Output the (X, Y) coordinate of the center of the cell containing the given text.  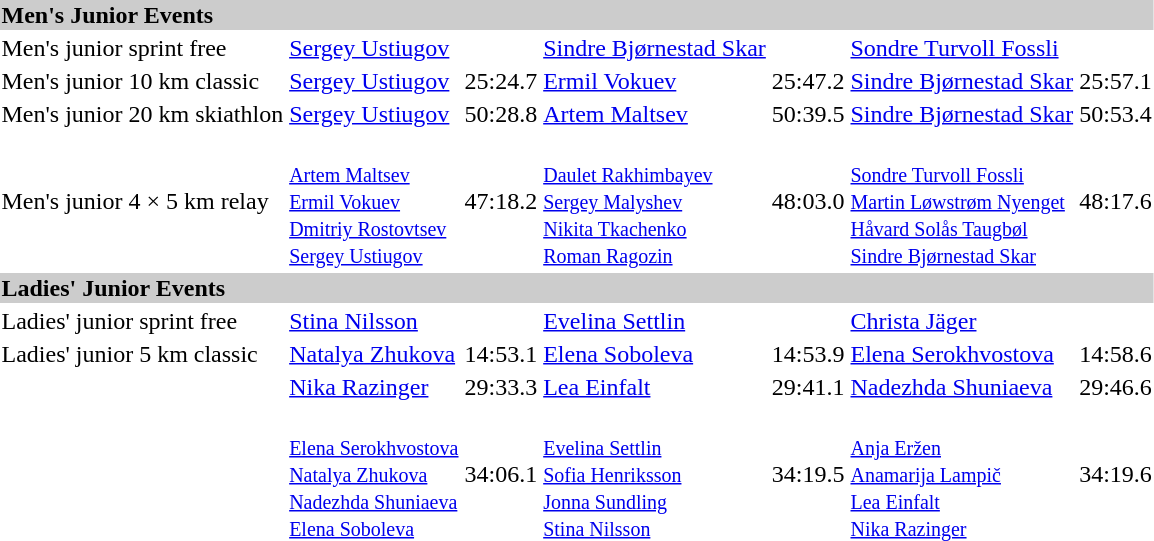
Artem Maltsev (655, 114)
Ladies' Junior Events (576, 288)
14:58.6 (1116, 354)
Ermil Vokuev (655, 81)
Lea Einfalt (655, 387)
Christa Jäger (962, 321)
Evelina Settlin (655, 321)
Ladies' junior 5 km classic (142, 354)
48:17.6 (1116, 201)
Sondre Turvoll Fossli (962, 48)
29:33.3 (501, 387)
50:28.8 (501, 114)
47:18.2 (501, 201)
Stina Nilsson (374, 321)
50:53.4 (1116, 114)
Daulet RakhimbayevSergey MalyshevNikita TkachenkoRoman Ragozin (655, 201)
25:57.1 (1116, 81)
Men's junior 20 km skiathlon (142, 114)
Elena Soboleva (655, 354)
Artem MaltsevErmil VokuevDmitriy RostovtsevSergey Ustiugov (374, 201)
Nadezhda Shuniaeva (962, 387)
Men's junior 4 × 5 km relay (142, 201)
Men's Junior Events (576, 15)
Elena Serokhvostova (962, 354)
48:03.0 (808, 201)
Natalya Zhukova (374, 354)
Ladies' junior sprint free (142, 321)
14:53.1 (501, 354)
Sondre Turvoll FossliMartin Løwstrøm NyengetHåvard Solås TaugbølSindre Bjørnestad Skar (962, 201)
25:47.2 (808, 81)
25:24.7 (501, 81)
Nika Razinger (374, 387)
29:46.6 (1116, 387)
Men's junior 10 km classic (142, 81)
14:53.9 (808, 354)
29:41.1 (808, 387)
Men's junior sprint free (142, 48)
50:39.5 (808, 114)
